Output the [x, y] coordinate of the center of the cell containing the given text.  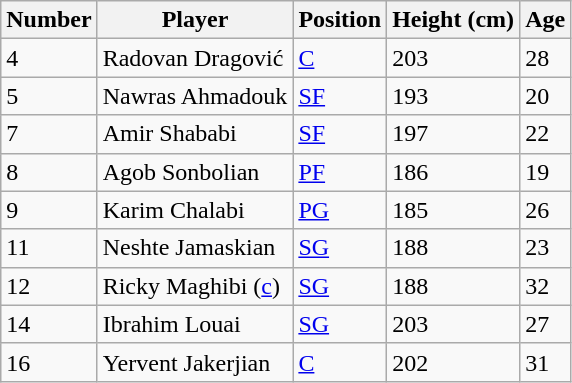
186 [454, 172]
PF [340, 172]
32 [546, 286]
20 [546, 96]
11 [49, 248]
Player [195, 20]
193 [454, 96]
Radovan Dragović [195, 58]
4 [49, 58]
Yervent Jakerjian [195, 362]
Neshte Jamaskian [195, 248]
PG [340, 210]
31 [546, 362]
12 [49, 286]
197 [454, 134]
8 [49, 172]
Number [49, 20]
7 [49, 134]
Karim Chalabi [195, 210]
26 [546, 210]
27 [546, 324]
5 [49, 96]
Height (cm) [454, 20]
Agob Sonbolian [195, 172]
9 [49, 210]
Age [546, 20]
185 [454, 210]
19 [546, 172]
28 [546, 58]
202 [454, 362]
Amir Shababi [195, 134]
14 [49, 324]
Position [340, 20]
22 [546, 134]
Ricky Maghibi (c) [195, 286]
23 [546, 248]
16 [49, 362]
Ibrahim Louai [195, 324]
Nawras Ahmadouk [195, 96]
